Find where the given text appears and provide that cell's center as [X, Y] coordinate. 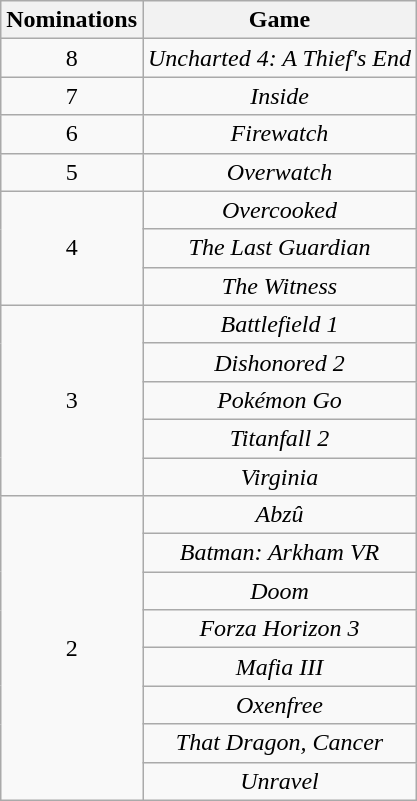
Overcooked [279, 210]
2 [72, 648]
Abzû [279, 515]
Pokémon Go [279, 400]
That Dragon, Cancer [279, 743]
3 [72, 400]
Forza Horizon 3 [279, 629]
Nominations [72, 20]
Mafia III [279, 667]
8 [72, 58]
Uncharted 4: A Thief's End [279, 58]
4 [72, 248]
The Last Guardian [279, 248]
Batman: Arkham VR [279, 553]
6 [72, 134]
Inside [279, 96]
Game [279, 20]
5 [72, 172]
Dishonored 2 [279, 362]
Oxenfree [279, 705]
Firewatch [279, 134]
Virginia [279, 477]
7 [72, 96]
Battlefield 1 [279, 324]
The Witness [279, 286]
Titanfall 2 [279, 438]
Unravel [279, 781]
Overwatch [279, 172]
Doom [279, 591]
